Scan for the cell matching the given text and deliver its [X, Y] coordinate at center. 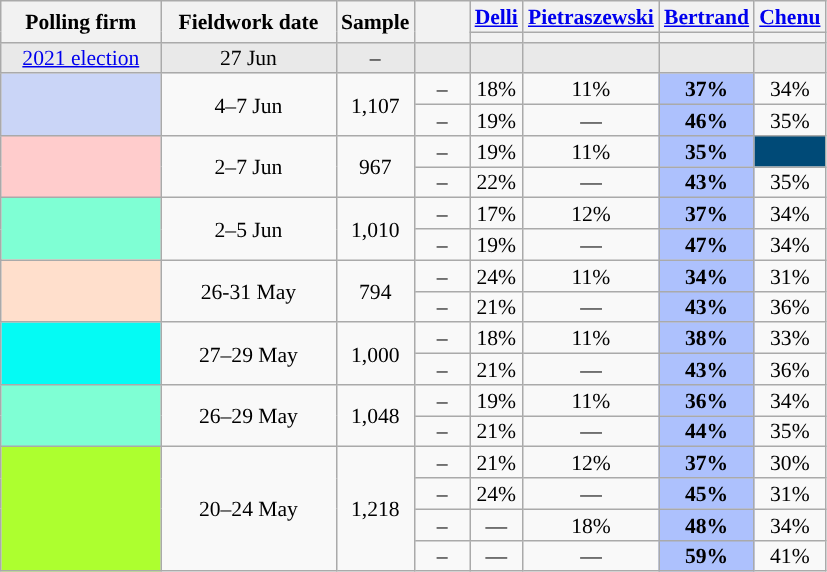
4–7 Jun [248, 105]
26-31 May [248, 291]
967 [375, 167]
30% [790, 462]
20–24 May [248, 509]
Sample [375, 22]
2–7 Jun [248, 167]
48% [706, 524]
27 Jun [248, 58]
1,010 [375, 229]
2021 election [81, 58]
Fieldwork date [248, 22]
27–29 May [248, 354]
46% [706, 120]
47% [706, 244]
17% [496, 214]
Bertrand [706, 16]
1,107 [375, 105]
Chenu [790, 16]
1,218 [375, 509]
45% [706, 494]
Polling firm [81, 22]
41% [790, 556]
22% [496, 182]
59% [706, 556]
33% [790, 338]
Delli [496, 16]
Pietraszewski [591, 16]
2–5 Jun [248, 229]
26–29 May [248, 416]
44% [706, 432]
1,048 [375, 416]
794 [375, 291]
1,000 [375, 354]
38% [706, 338]
